Capture the cell that displays the provided text and extract its (X, Y) central coordinate. 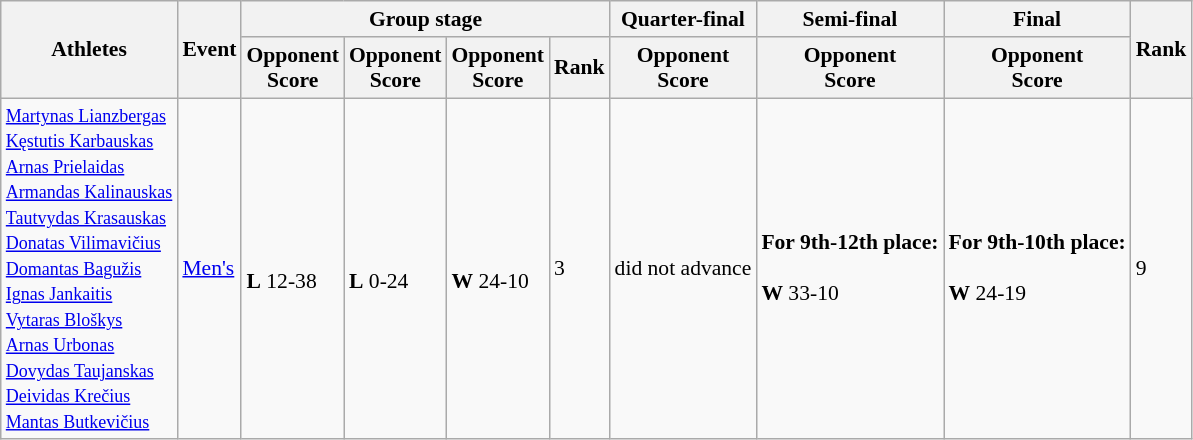
3 (580, 269)
W 24-10 (498, 269)
Event (209, 50)
9 (1162, 269)
L 12-38 (292, 269)
Quarter-final (684, 19)
Final (1038, 19)
For 9th-12th place: W 33-10 (850, 269)
Athletes (90, 50)
L 0-24 (396, 269)
did not advance (684, 269)
Group stage (425, 19)
For 9th-10th place: W 24-19 (1038, 269)
Semi-final (850, 19)
Men's (209, 269)
